Scan for the cell matching the given text and deliver its (x, y) coordinate at center. 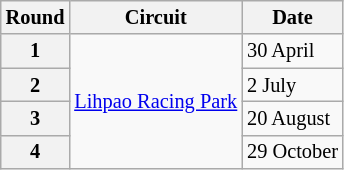
2 (36, 85)
30 April (292, 51)
2 July (292, 85)
Lihpao Racing Park (156, 102)
Circuit (156, 17)
20 August (292, 118)
1 (36, 51)
Date (292, 17)
3 (36, 118)
4 (36, 152)
29 October (292, 152)
Round (36, 17)
